Determine the [x, y] coordinate at the center of the cell enclosing the given text.  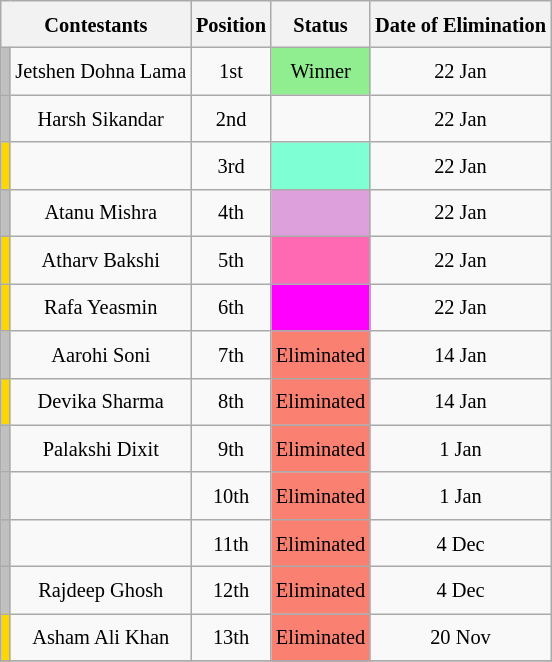
Atharv Bakshi [100, 260]
7th [231, 354]
12th [231, 590]
1st [231, 72]
Atanu Mishra [100, 212]
Aarohi Soni [100, 354]
11th [231, 542]
Devika Sharma [100, 402]
2nd [231, 118]
4th [231, 212]
Position [231, 24]
13th [231, 636]
8th [231, 402]
Date of Elimination [460, 24]
20 Nov [460, 636]
Rajdeep Ghosh [100, 590]
10th [231, 496]
Palakshi Dixit [100, 448]
9th [231, 448]
Jetshen Dohna Lama [100, 72]
Asham Ali Khan [100, 636]
Winner [320, 72]
Harsh Sikandar [100, 118]
Rafa Yeasmin [100, 306]
5th [231, 260]
6th [231, 306]
Status [320, 24]
3rd [231, 166]
Contestants [96, 24]
